Scan for the cell matching the given text and deliver its [X, Y] coordinate at center. 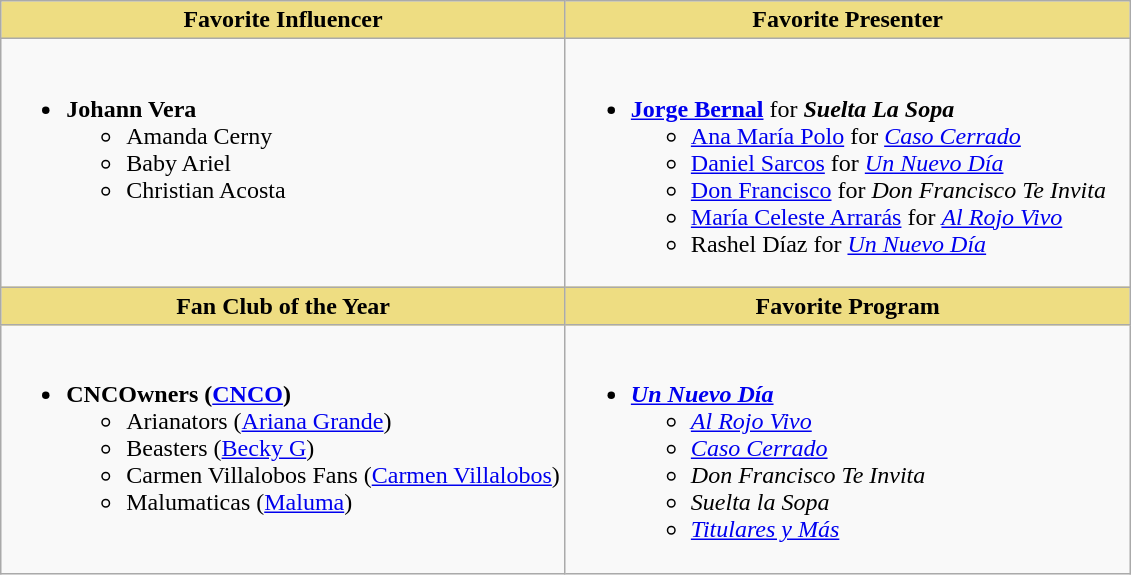
Johann VeraAmanda CernyBaby ArielChristian Acosta [284, 163]
Fan Club of the Year [284, 306]
Favorite Influencer [284, 20]
CNCOwners (CNCO)Arianators (Ariana Grande)Beasters (Becky G)Carmen Villalobos Fans (Carmen Villalobos)Malumaticas (Maluma) [284, 449]
Favorite Program [848, 306]
Un Nuevo DíaAl Rojo VivoCaso CerradoDon Francisco Te InvitaSuelta la SopaTitulares y Más [848, 449]
Favorite Presenter [848, 20]
